Output the [X, Y] coordinate of the center of the cell containing the given text.  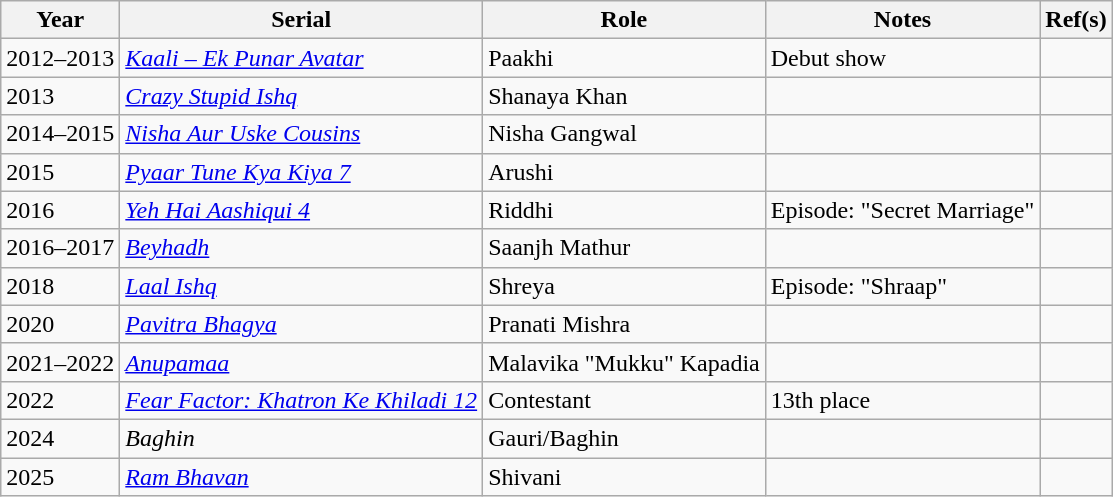
Pavitra Bhagya [302, 324]
Kaali – Ek Punar Avatar [302, 58]
Crazy Stupid Ishq [302, 96]
2013 [60, 96]
Beyhadh [302, 248]
2014–2015 [60, 134]
Shreya [624, 286]
2020 [60, 324]
Paakhi [624, 58]
Ram Bhavan [302, 477]
Debut show [902, 58]
2016 [60, 210]
Notes [902, 20]
2012–2013 [60, 58]
Shivani [624, 477]
Pyaar Tune Kya Kiya 7 [302, 172]
Pranati Mishra [624, 324]
Laal Ishq [302, 286]
Malavika "Mukku" Kapadia [624, 362]
Arushi [624, 172]
Riddhi [624, 210]
Serial [302, 20]
2024 [60, 438]
2016–2017 [60, 248]
2022 [60, 400]
Nisha Gangwal [624, 134]
Baghin [302, 438]
Year [60, 20]
Nisha Aur Uske Cousins [302, 134]
2018 [60, 286]
Role [624, 20]
Shanaya Khan [624, 96]
Saanjh Mathur [624, 248]
Episode: "Secret Marriage" [902, 210]
2021–2022 [60, 362]
Episode: "Shraap" [902, 286]
Gauri/Baghin [624, 438]
Contestant [624, 400]
Ref(s) [1076, 20]
Fear Factor: Khatron Ke Khiladi 12 [302, 400]
13th place [902, 400]
Anupamaa [302, 362]
2025 [60, 477]
2015 [60, 172]
Yeh Hai Aashiqui 4 [302, 210]
